For the text-containing cell, return its midpoint in (x, y) coordinate format. 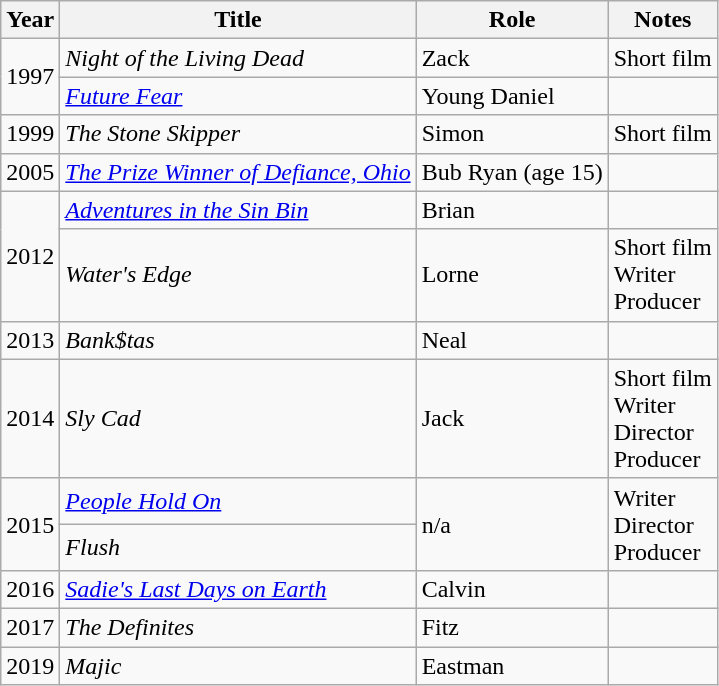
Majic (238, 665)
Sly Cad (238, 418)
Short film Writer Producer (662, 275)
Notes (662, 20)
Title (238, 20)
2017 (30, 627)
2016 (30, 589)
1999 (30, 134)
Zack (512, 58)
Night of the Living Dead (238, 58)
2012 (30, 256)
Eastman (512, 665)
Simon (512, 134)
The Prize Winner of Defiance, Ohio (238, 172)
2005 (30, 172)
Year (30, 20)
Bank$tas (238, 340)
Flush (238, 547)
Lorne (512, 275)
Neal (512, 340)
2019 (30, 665)
2014 (30, 418)
Calvin (512, 589)
Brian (512, 210)
2013 (30, 340)
Sadie's Last Days on Earth (238, 589)
2015 (30, 524)
Bub Ryan (age 15) (512, 172)
People Hold On (238, 501)
Water's Edge (238, 275)
Young Daniel (512, 96)
Fitz (512, 627)
The Definites (238, 627)
Writer Director Producer (662, 524)
Role (512, 20)
Future Fear (238, 96)
n/a (512, 524)
Jack (512, 418)
Adventures in the Sin Bin (238, 210)
The Stone Skipper (238, 134)
Short film Writer Director Producer (662, 418)
1997 (30, 77)
